From the cell containing the given text, extract its center point as [x, y] coordinate. 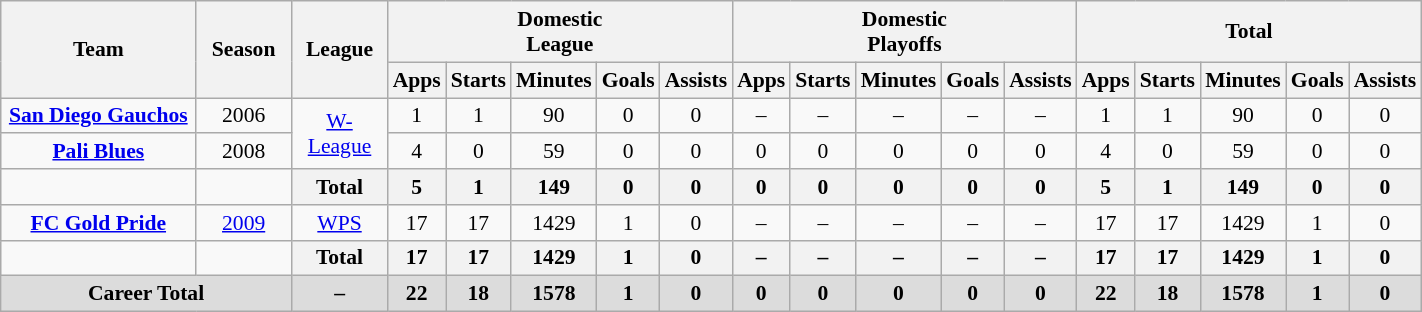
2008 [244, 152]
Career Total [146, 294]
League [339, 50]
DomesticLeague [560, 32]
2009 [244, 223]
DomesticPlayoffs [904, 32]
2006 [244, 116]
FC Gold Pride [98, 223]
San Diego Gauchos [98, 116]
Pali Blues [98, 152]
Team [98, 50]
W-League [339, 134]
WPS [339, 223]
Season [244, 50]
